Pinpoint the cell where the given text exists, returning its (X, Y) midpoint coordinate. 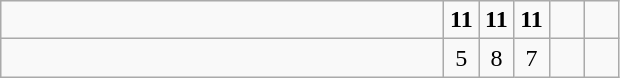
7 (532, 58)
5 (462, 58)
8 (496, 58)
